Output the (X, Y) coordinate of the center of the cell containing the given text.  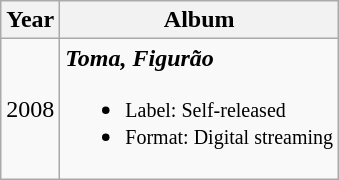
2008 (30, 109)
Year (30, 20)
Album (200, 20)
Toma, FigurãoLabel: Self-releasedFormat: Digital streaming (200, 109)
